For the text-containing cell, return its midpoint in [x, y] coordinate format. 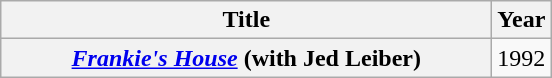
1992 [522, 58]
Title [246, 20]
Frankie's House (with Jed Leiber) [246, 58]
Year [522, 20]
